Extract the [X, Y] coordinate from the center of the cell holding the provided text.  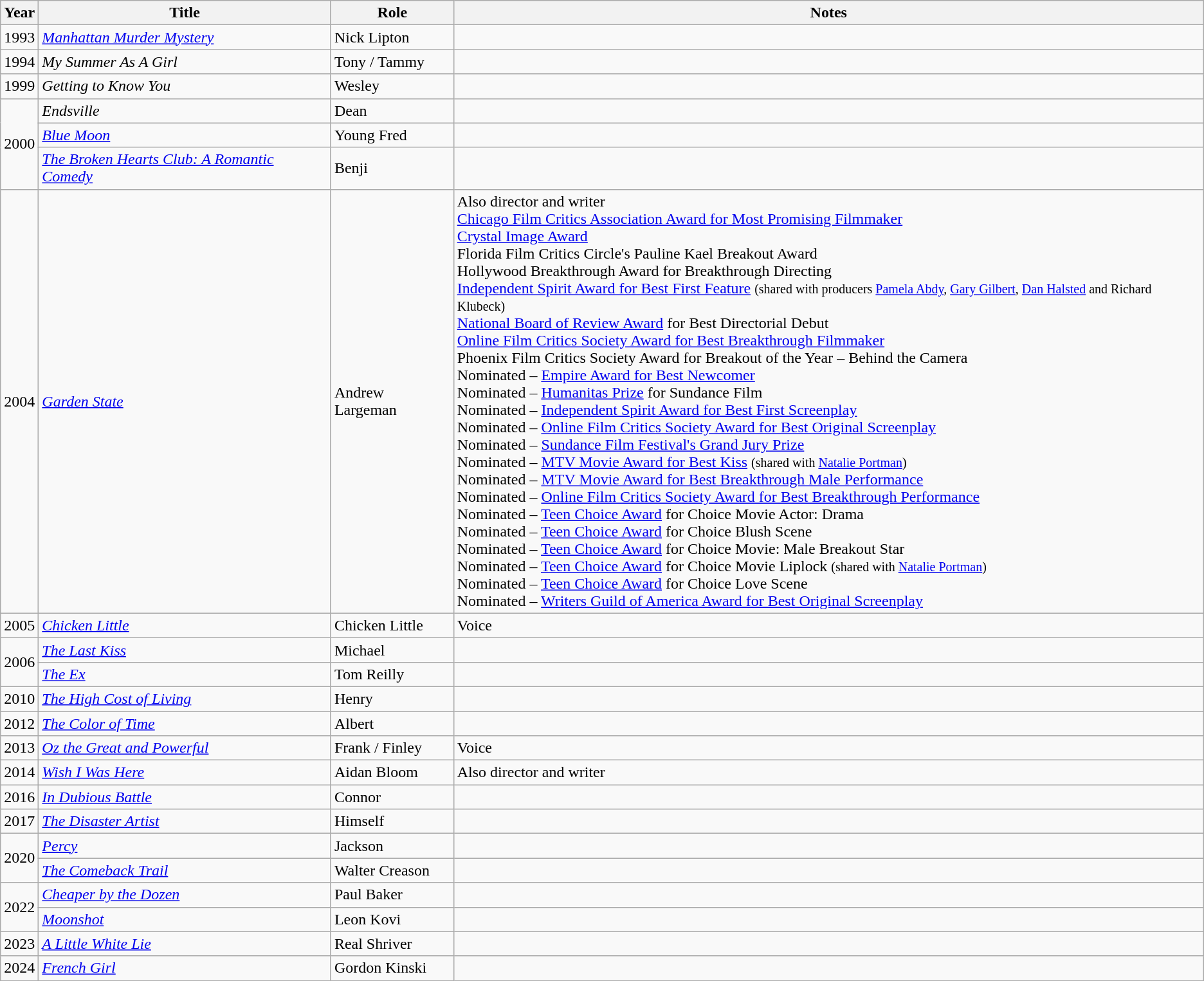
Benji [392, 169]
The Comeback Trail [185, 870]
My Summer As A Girl [185, 62]
1993 [19, 37]
Percy [185, 846]
The Last Kiss [185, 650]
Oz the Great and Powerful [185, 748]
1999 [19, 86]
2000 [19, 144]
Nick Lipton [392, 37]
2016 [19, 797]
Tom Reilly [392, 674]
2004 [19, 401]
Getting to Know You [185, 86]
Blue Moon [185, 135]
Aidan Bloom [392, 773]
2013 [19, 748]
Endsville [185, 111]
Walter Creason [392, 870]
Dean [392, 111]
The Broken Hearts Club: A Romantic Comedy [185, 169]
A Little White Lie [185, 944]
Cheaper by the Dozen [185, 895]
2010 [19, 699]
Jackson [392, 846]
Also director and writer [828, 773]
French Girl [185, 968]
Tony / Tammy [392, 62]
2023 [19, 944]
1994 [19, 62]
2022 [19, 907]
2020 [19, 858]
Gordon Kinski [392, 968]
The Color of Time [185, 724]
2014 [19, 773]
In Dubious Battle [185, 797]
Henry [392, 699]
Role [392, 13]
Manhattan Murder Mystery [185, 37]
Wesley [392, 86]
Year [19, 13]
2017 [19, 821]
Andrew Largeman [392, 401]
Himself [392, 821]
2012 [19, 724]
The High Cost of Living [185, 699]
Garden State [185, 401]
Moonshot [185, 919]
Connor [392, 797]
2006 [19, 662]
Paul Baker [392, 895]
Young Fred [392, 135]
2024 [19, 968]
Michael [392, 650]
Notes [828, 13]
Albert [392, 724]
Leon Kovi [392, 919]
Wish I Was Here [185, 773]
Title [185, 13]
The Disaster Artist [185, 821]
Frank / Finley [392, 748]
The Ex [185, 674]
2005 [19, 625]
Real Shriver [392, 944]
